Capture the cell that displays the provided text and extract its (X, Y) central coordinate. 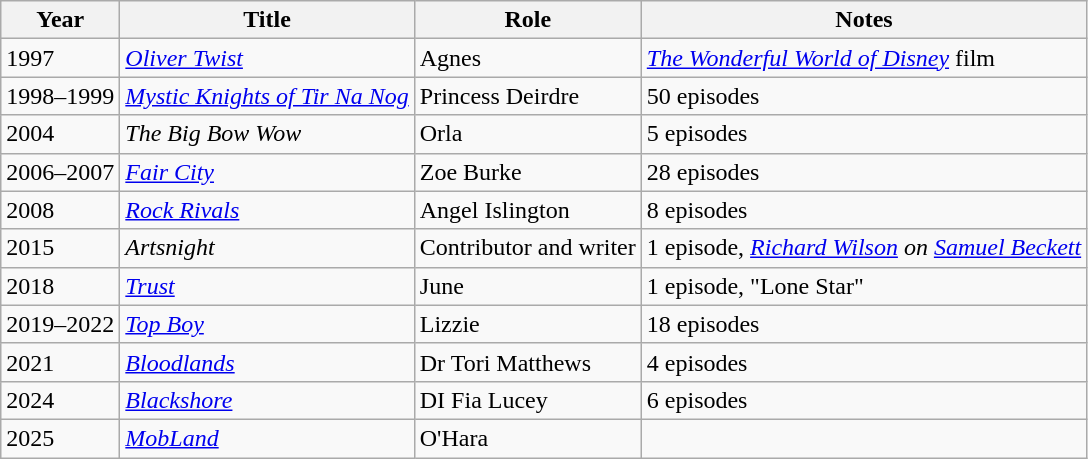
2021 (60, 362)
O'Hara (528, 438)
Trust (267, 286)
DI Fia Lucey (528, 400)
2004 (60, 134)
28 episodes (864, 172)
Notes (864, 20)
Rock Rivals (267, 210)
5 episodes (864, 134)
Mystic Knights of Tir Na Nog (267, 96)
2019–2022 (60, 324)
Fair City (267, 172)
2015 (60, 248)
Lizzie (528, 324)
Dr Tori Matthews (528, 362)
2018 (60, 286)
Orla (528, 134)
18 episodes (864, 324)
1 episode, "Lone Star" (864, 286)
1997 (60, 58)
2024 (60, 400)
1998–1999 (60, 96)
The Wonderful World of Disney film (864, 58)
Oliver Twist (267, 58)
Title (267, 20)
Top Boy (267, 324)
8 episodes (864, 210)
Princess Deirdre (528, 96)
Agnes (528, 58)
1 episode, Richard Wilson on Samuel Beckett (864, 248)
Bloodlands (267, 362)
Role (528, 20)
Angel Islington (528, 210)
Blackshore (267, 400)
Zoe Burke (528, 172)
6 episodes (864, 400)
2006–2007 (60, 172)
June (528, 286)
2025 (60, 438)
Year (60, 20)
Contributor and writer (528, 248)
50 episodes (864, 96)
2008 (60, 210)
Artsnight (267, 248)
4 episodes (864, 362)
MobLand (267, 438)
The Big Bow Wow (267, 134)
